Provide the (x, y) coordinate of the cell's center where the given text is located.  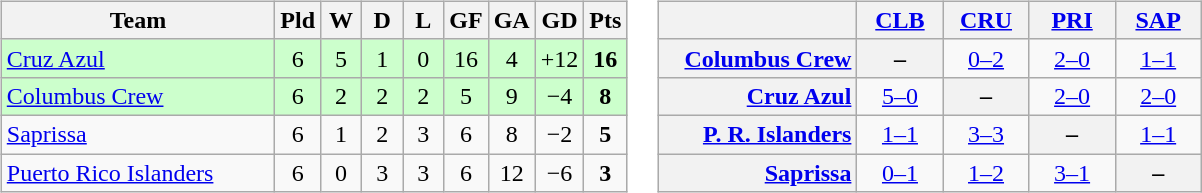
−6 (560, 173)
GF (466, 20)
+12 (560, 58)
−4 (560, 96)
9 (512, 96)
CLB (900, 20)
Pld (298, 20)
GD (560, 20)
Pts (606, 20)
Team (138, 20)
12 (512, 173)
Puerto Rico Islanders (138, 173)
W (342, 20)
0–1 (900, 173)
D (382, 20)
5–0 (900, 96)
1–2 (986, 173)
−2 (560, 134)
PRI (1072, 20)
L (424, 20)
3–1 (1072, 173)
3–3 (986, 134)
0–2 (986, 58)
SAP (1158, 20)
GA (512, 20)
CRU (986, 20)
4 (512, 58)
P. R. Islanders (758, 134)
